Search for the cell housing the specified text and yield its [X, Y] center coordinate. 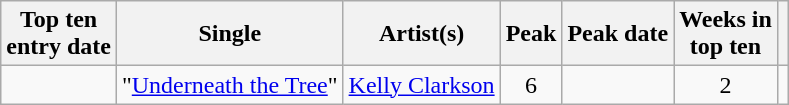
Peak date [618, 34]
Top tenentry date [59, 34]
Single [230, 34]
Peak [531, 34]
Weeks intop ten [726, 34]
2 [726, 85]
6 [531, 85]
Artist(s) [422, 34]
"Underneath the Tree" [230, 85]
Kelly Clarkson [422, 85]
